Extract the (x, y) coordinate from the center of the cell holding the provided text.  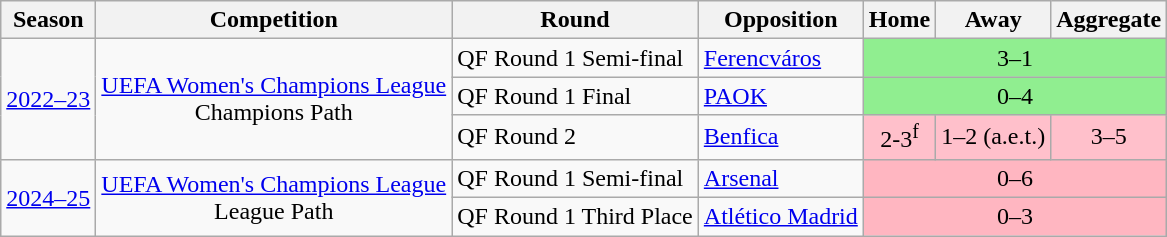
0–4 (1014, 96)
QF Round 1 Final (576, 96)
0–3 (1014, 217)
Season (48, 20)
Ferencváros (780, 58)
Benfica (780, 138)
Opposition (780, 20)
QF Round 2 (576, 138)
3–1 (1014, 58)
Atlético Madrid (780, 217)
UEFA Women's Champions League League Path (274, 197)
1–2 (a.e.t.) (994, 138)
0–6 (1014, 178)
2024–25 (48, 197)
Round (576, 20)
Aggregate (1109, 20)
QF Round 1 Third Place (576, 217)
PAOK (780, 96)
2022–23 (48, 100)
Arsenal (780, 178)
Competition (274, 20)
2-3f (899, 138)
3–5 (1109, 138)
Home (899, 20)
UEFA Women's Champions League Champions Path (274, 100)
Away (994, 20)
